Output the [X, Y] coordinate of the center of the cell containing the given text.  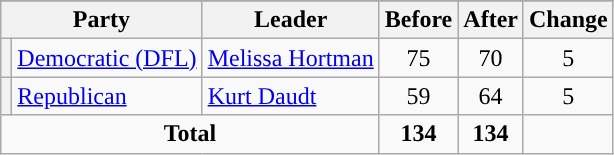
70 [491, 58]
Melissa Hortman [290, 58]
64 [491, 96]
Kurt Daudt [290, 96]
Total [190, 134]
Leader [290, 20]
59 [418, 96]
Change [568, 20]
Party [102, 20]
After [491, 20]
75 [418, 58]
Democratic (DFL) [107, 58]
Republican [107, 96]
Before [418, 20]
